Pinpoint the cell where the given text exists, returning its [X, Y] midpoint coordinate. 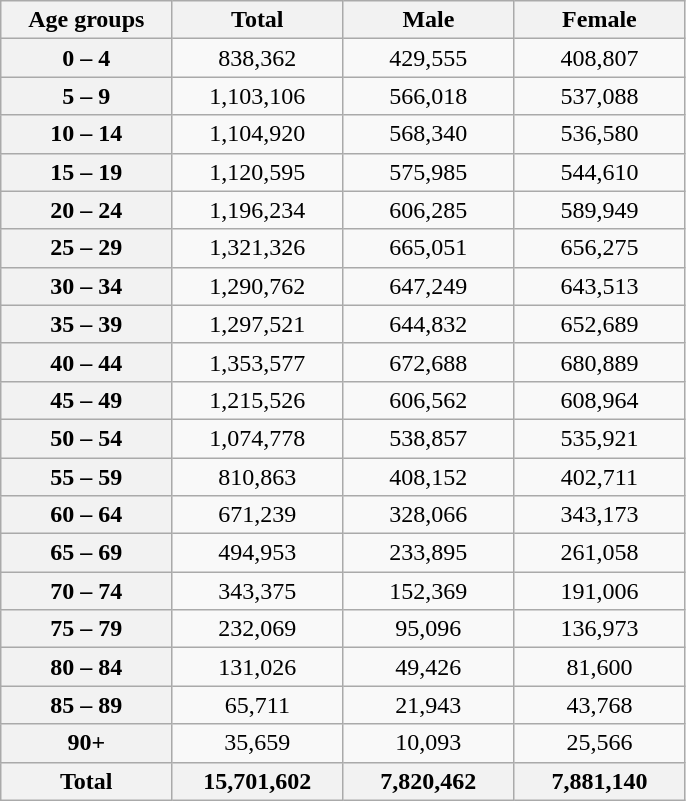
606,562 [428, 400]
566,018 [428, 96]
402,711 [600, 477]
20 – 24 [86, 210]
25 – 29 [86, 248]
1,353,577 [258, 362]
1,120,595 [258, 172]
575,985 [428, 172]
408,152 [428, 477]
70 – 74 [86, 591]
65 – 69 [86, 553]
429,555 [428, 58]
494,953 [258, 553]
1,215,526 [258, 400]
680,889 [600, 362]
232,069 [258, 629]
152,369 [428, 591]
652,689 [600, 324]
90+ [86, 743]
535,921 [600, 438]
15,701,602 [258, 781]
568,340 [428, 134]
810,863 [258, 477]
544,610 [600, 172]
328,066 [428, 515]
10 – 14 [86, 134]
7,820,462 [428, 781]
21,943 [428, 705]
81,600 [600, 667]
60 – 64 [86, 515]
536,580 [600, 134]
25,566 [600, 743]
43,768 [600, 705]
647,249 [428, 286]
1,297,521 [258, 324]
1,196,234 [258, 210]
10,093 [428, 743]
45 – 49 [86, 400]
40 – 44 [86, 362]
5 – 9 [86, 96]
Female [600, 20]
233,895 [428, 553]
191,006 [600, 591]
408,807 [600, 58]
50 – 54 [86, 438]
7,881,140 [600, 781]
665,051 [428, 248]
15 – 19 [86, 172]
55 – 59 [86, 477]
131,026 [258, 667]
1,074,778 [258, 438]
0 – 4 [86, 58]
80 – 84 [86, 667]
538,857 [428, 438]
75 – 79 [86, 629]
656,275 [600, 248]
261,058 [600, 553]
671,239 [258, 515]
672,688 [428, 362]
65,711 [258, 705]
608,964 [600, 400]
643,513 [600, 286]
Male [428, 20]
49,426 [428, 667]
606,285 [428, 210]
1,290,762 [258, 286]
85 – 89 [86, 705]
1,321,326 [258, 248]
1,104,920 [258, 134]
589,949 [600, 210]
537,088 [600, 96]
Age groups [86, 20]
1,103,106 [258, 96]
838,362 [258, 58]
136,973 [600, 629]
95,096 [428, 629]
30 – 34 [86, 286]
343,375 [258, 591]
35 – 39 [86, 324]
644,832 [428, 324]
343,173 [600, 515]
35,659 [258, 743]
